Pinpoint the cell where the given text exists, returning its [x, y] midpoint coordinate. 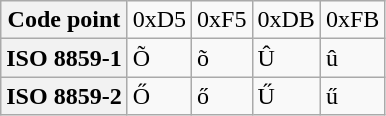
ISO 8859-2 [64, 96]
Ű [286, 96]
0xD5 [159, 20]
ISO 8859-1 [64, 58]
õ [222, 58]
Ő [159, 96]
0xDB [286, 20]
Code point [64, 20]
Õ [159, 58]
ő [222, 96]
0xF5 [222, 20]
ű [352, 96]
0xFB [352, 20]
Û [286, 58]
û [352, 58]
